Detect which cell encompasses the target text, then output its [X, Y] center coordinate. 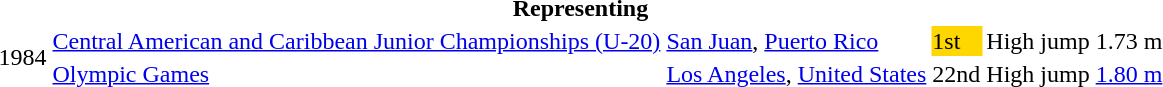
High jump [1038, 41]
San Juan, Puerto Rico [796, 41]
1st [956, 41]
Central American and Caribbean Junior Championships (U-20) [356, 41]
